Locate the cell with the specified text and output its [X, Y] center coordinate. 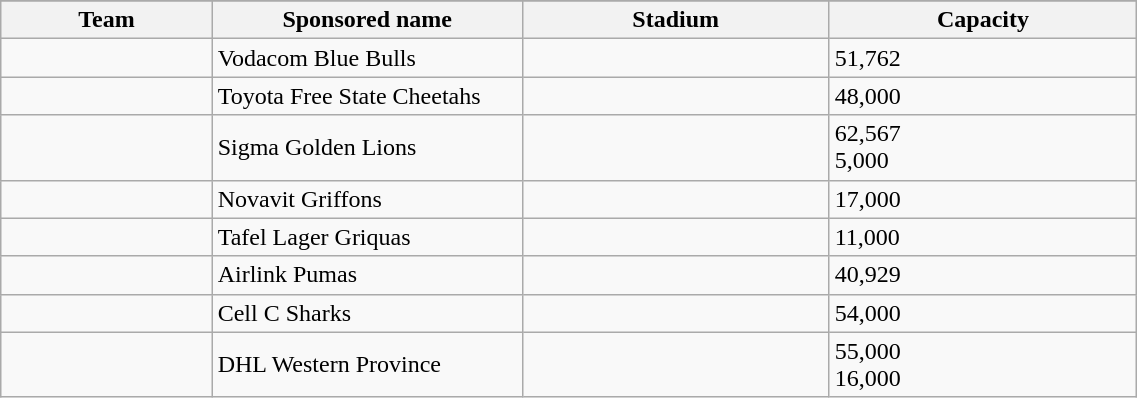
62,567 5,000 [983, 148]
40,929 [983, 275]
Stadium [676, 20]
Airlink Pumas [367, 275]
51,762 [983, 58]
Capacity [983, 20]
17,000 [983, 199]
Vodacom Blue Bulls [367, 58]
Tafel Lager Griquas [367, 237]
Sponsored name [367, 20]
Novavit Griffons [367, 199]
Toyota Free State Cheetahs [367, 96]
11,000 [983, 237]
54,000 [983, 313]
Sigma Golden Lions [367, 148]
Cell C Sharks [367, 313]
55,000 16,000 [983, 364]
48,000 [983, 96]
Team [106, 20]
DHL Western Province [367, 364]
